Output the [x, y] coordinate of the center of the cell containing the given text.  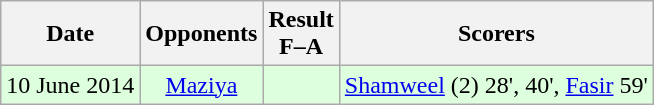
Maziya [202, 85]
10 June 2014 [70, 85]
Shamweel (2) 28', 40', Fasir 59' [496, 85]
Date [70, 34]
ResultF–A [301, 34]
Scorers [496, 34]
Opponents [202, 34]
